Determine the [x, y] coordinate at the center of the cell enclosing the given text.  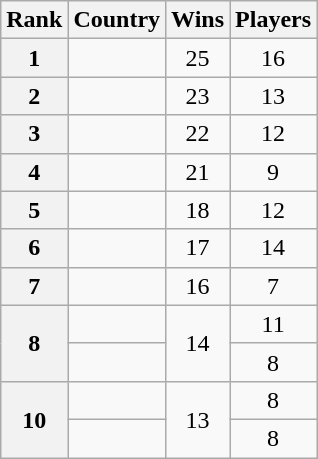
6 [34, 248]
2 [34, 96]
Country [117, 20]
5 [34, 210]
Players [274, 20]
10 [34, 419]
21 [198, 172]
9 [274, 172]
4 [34, 172]
17 [198, 248]
25 [198, 58]
1 [34, 58]
Rank [34, 20]
18 [198, 210]
23 [198, 96]
22 [198, 134]
3 [34, 134]
11 [274, 324]
Wins [198, 20]
